For the text-containing cell, return its midpoint in [X, Y] coordinate format. 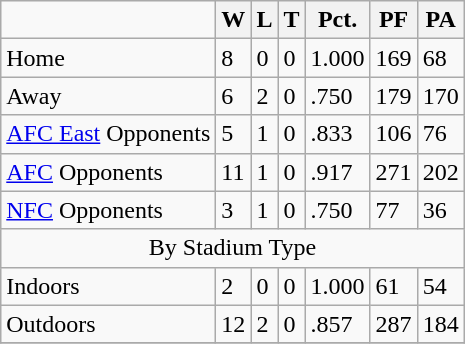
.833 [338, 134]
12 [234, 324]
.917 [338, 172]
106 [394, 134]
W [234, 20]
Outdoors [108, 324]
3 [234, 210]
202 [440, 172]
76 [440, 134]
184 [440, 324]
77 [394, 210]
6 [234, 96]
68 [440, 58]
179 [394, 96]
5 [234, 134]
.857 [338, 324]
By Stadium Type [232, 248]
169 [394, 58]
54 [440, 286]
T [292, 20]
11 [234, 172]
PF [394, 20]
Away [108, 96]
61 [394, 286]
AFC East Opponents [108, 134]
8 [234, 58]
271 [394, 172]
36 [440, 210]
Indoors [108, 286]
Pct. [338, 20]
PA [440, 20]
NFC Opponents [108, 210]
AFC Opponents [108, 172]
287 [394, 324]
170 [440, 96]
Home [108, 58]
L [264, 20]
